Find where the given text appears and provide that cell's center as [x, y] coordinate. 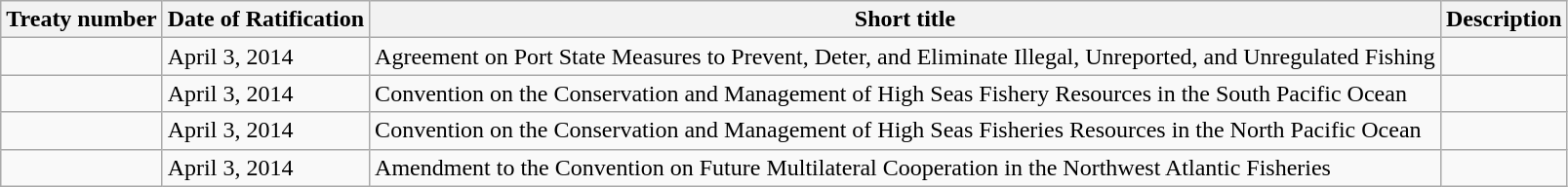
Amendment to the Convention on Future Multilateral Cooperation in the Northwest Atlantic Fisheries [905, 168]
Short title [905, 19]
Date of Ratification [265, 19]
Treaty number [82, 19]
Convention on the Conservation and Management of High Seas Fisheries Resources in the North Pacific Ocean [905, 131]
Agreement on Port State Measures to Prevent, Deter, and Eliminate Illegal, Unreported, and Unregulated Fishing [905, 56]
Convention on the Conservation and Management of High Seas Fishery Resources in the South Pacific Ocean [905, 93]
Description [1504, 19]
